Extract the (X, Y) coordinate from the center of the cell holding the provided text.  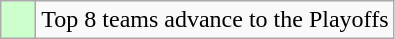
Top 8 teams advance to the Playoffs (215, 20)
